Return [x, y] of the center of cell containing provided text 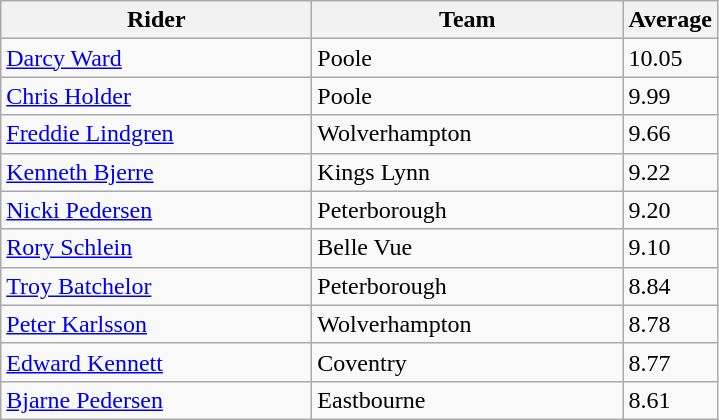
Nicki Pedersen [156, 210]
Average [670, 20]
9.20 [670, 210]
Peter Karlsson [156, 324]
Chris Holder [156, 96]
Eastbourne [468, 400]
9.22 [670, 172]
Coventry [468, 362]
8.84 [670, 286]
Darcy Ward [156, 58]
8.61 [670, 400]
Troy Batchelor [156, 286]
9.10 [670, 248]
Kenneth Bjerre [156, 172]
Freddie Lindgren [156, 134]
Team [468, 20]
Bjarne Pedersen [156, 400]
Belle Vue [468, 248]
8.78 [670, 324]
9.66 [670, 134]
Edward Kennett [156, 362]
Rory Schlein [156, 248]
8.77 [670, 362]
Rider [156, 20]
Kings Lynn [468, 172]
10.05 [670, 58]
9.99 [670, 96]
